Find where the given text appears and provide that cell's center as (x, y) coordinate. 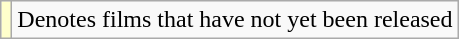
Denotes films that have not yet been released (235, 20)
